Return the (X, Y) coordinate for the center point of the cell that contains the specified text.  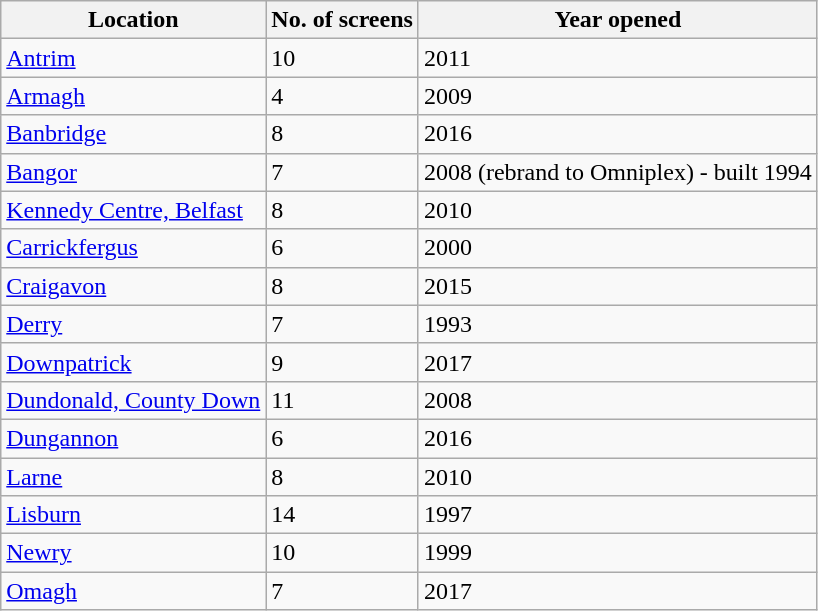
Omagh (134, 591)
Craigavon (134, 286)
Year opened (618, 20)
No. of screens (342, 20)
1999 (618, 553)
2000 (618, 248)
2008 (rebrand to Omniplex) - built 1994 (618, 172)
Dungannon (134, 438)
9 (342, 362)
2009 (618, 96)
Armagh (134, 96)
Antrim (134, 58)
2008 (618, 400)
4 (342, 96)
Location (134, 20)
Carrickfergus (134, 248)
2011 (618, 58)
Lisburn (134, 515)
1997 (618, 515)
Dundonald, County Down (134, 400)
14 (342, 515)
Banbridge (134, 134)
11 (342, 400)
2015 (618, 286)
Kennedy Centre, Belfast (134, 210)
1993 (618, 324)
Newry (134, 553)
Downpatrick (134, 362)
Bangor (134, 172)
Derry (134, 324)
Larne (134, 477)
